Locate the cell with the specified text and output its (X, Y) center coordinate. 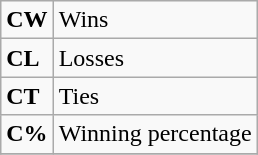
Losses (155, 58)
C% (27, 134)
Ties (155, 96)
CW (27, 20)
CT (27, 96)
Winning percentage (155, 134)
Wins (155, 20)
CL (27, 58)
